Extract the (X, Y) coordinate from the center of the cell holding the provided text.  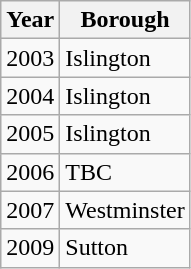
2004 (30, 96)
Year (30, 20)
Borough (125, 20)
TBC (125, 172)
2007 (30, 210)
2009 (30, 248)
Westminster (125, 210)
2003 (30, 58)
2006 (30, 172)
Sutton (125, 248)
2005 (30, 134)
